Determine the [x, y] coordinate at the center of the cell enclosing the given text.  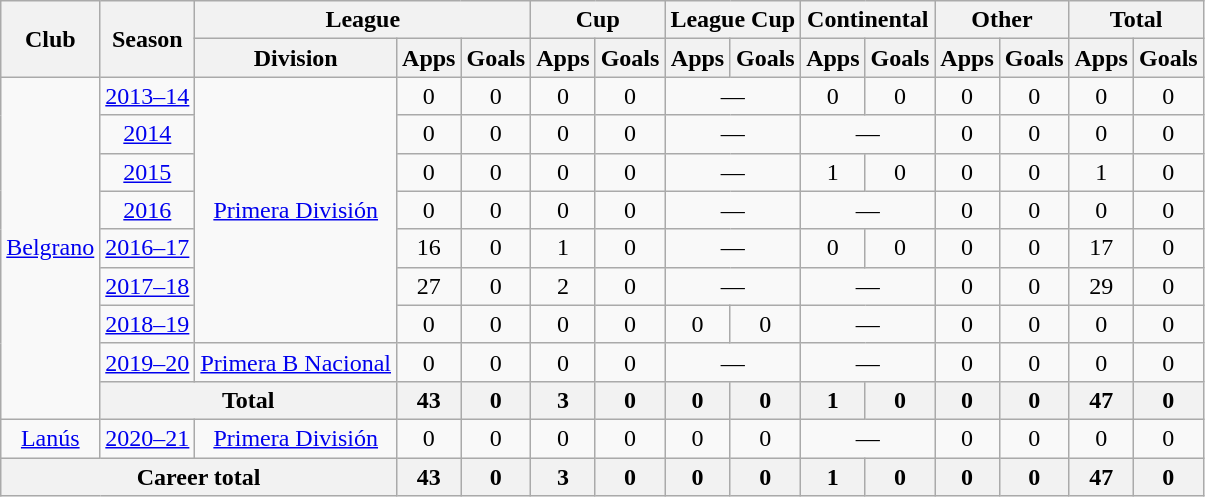
27 [429, 286]
Cup [598, 20]
2015 [148, 172]
2014 [148, 134]
2018–19 [148, 324]
Career total [199, 477]
Primera B Nacional [296, 362]
Division [296, 58]
2 [563, 286]
16 [429, 248]
2013–14 [148, 96]
Continental [868, 20]
2016 [148, 210]
2017–18 [148, 286]
Belgrano [50, 248]
Season [148, 39]
17 [1101, 248]
29 [1101, 286]
League Cup [733, 20]
2016–17 [148, 248]
2019–20 [148, 362]
Club [50, 39]
Lanús [50, 438]
League [363, 20]
2020–21 [148, 438]
Other [1002, 20]
